Provide the [x, y] coordinate of the cell's center where the given text is located.  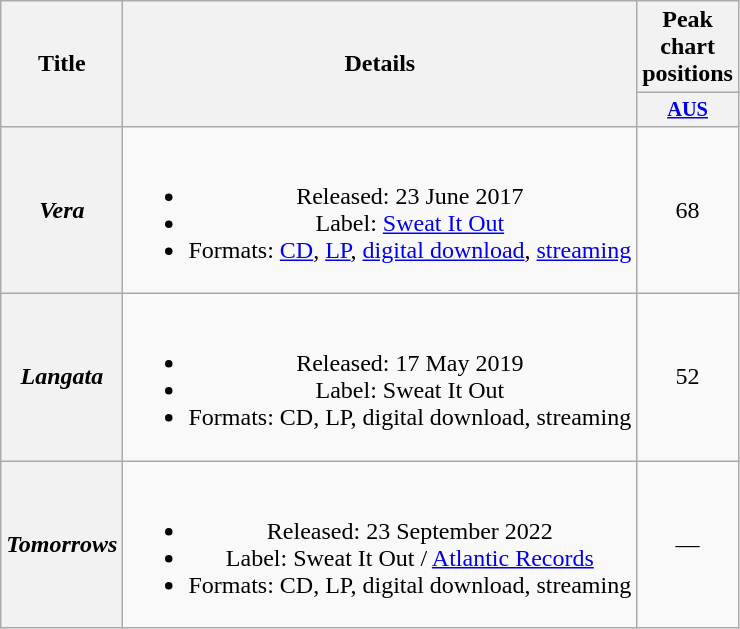
AUS [688, 110]
52 [688, 378]
Langata [62, 378]
Details [380, 64]
Vera [62, 210]
— [688, 544]
Peak chart positions [688, 47]
Title [62, 64]
Released: 23 June 2017Label: Sweat It OutFormats: CD, LP, digital download, streaming [380, 210]
Released: 23 September 2022Label: Sweat It Out / Atlantic RecordsFormats: CD, LP, digital download, streaming [380, 544]
Released: 17 May 2019Label: Sweat It OutFormats: CD, LP, digital download, streaming [380, 378]
68 [688, 210]
Tomorrows [62, 544]
